Identify which cell holds the provided text, then report its (x, y) central coordinate. 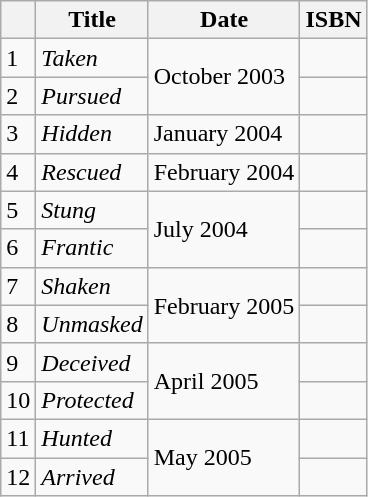
February 2005 (224, 305)
October 2003 (224, 77)
February 2004 (224, 172)
Unmasked (92, 324)
10 (18, 400)
July 2004 (224, 229)
January 2004 (224, 134)
2 (18, 96)
May 2005 (224, 457)
Protected (92, 400)
ISBN (334, 20)
6 (18, 248)
8 (18, 324)
Hunted (92, 438)
Taken (92, 58)
Pursued (92, 96)
1 (18, 58)
Deceived (92, 362)
4 (18, 172)
Title (92, 20)
9 (18, 362)
3 (18, 134)
Shaken (92, 286)
Date (224, 20)
12 (18, 477)
Hidden (92, 134)
Arrived (92, 477)
7 (18, 286)
Rescued (92, 172)
Frantic (92, 248)
11 (18, 438)
Stung (92, 210)
April 2005 (224, 381)
5 (18, 210)
